Scan for the cell matching the given text and deliver its [X, Y] coordinate at center. 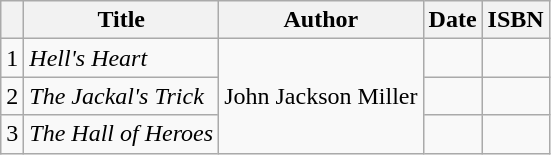
ISBN [516, 20]
1 [12, 58]
John Jackson Miller [321, 96]
3 [12, 134]
Date [452, 20]
Author [321, 20]
2 [12, 96]
The Jackal's Trick [122, 96]
The Hall of Heroes [122, 134]
Title [122, 20]
Hell's Heart [122, 58]
